Determine the [X, Y] coordinate at the center of the cell enclosing the given text.  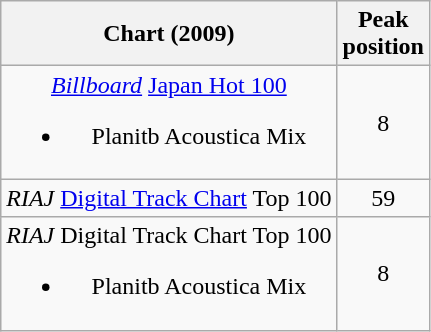
Chart (2009) [169, 34]
RIAJ Digital Track Chart Top 100Planitb Acoustica Mix [169, 274]
Peakposition [383, 34]
59 [383, 198]
Billboard Japan Hot 100Planitb Acoustica Mix [169, 122]
RIAJ Digital Track Chart Top 100 [169, 198]
